Identify which cell holds the provided text, then report its [X, Y] central coordinate. 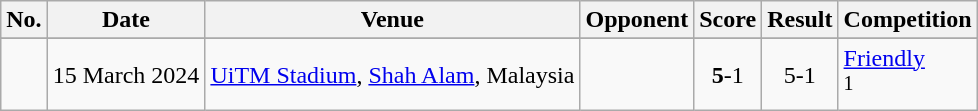
Score [728, 20]
No. [24, 20]
Competition [908, 20]
Result [800, 20]
Date [126, 20]
Friendly1 [908, 75]
UiTM Stadium, Shah Alam, Malaysia [392, 75]
Opponent [637, 20]
Venue [392, 20]
15 March 2024 [126, 75]
